Return the (x, y) coordinate for the center point of the cell that contains the specified text.  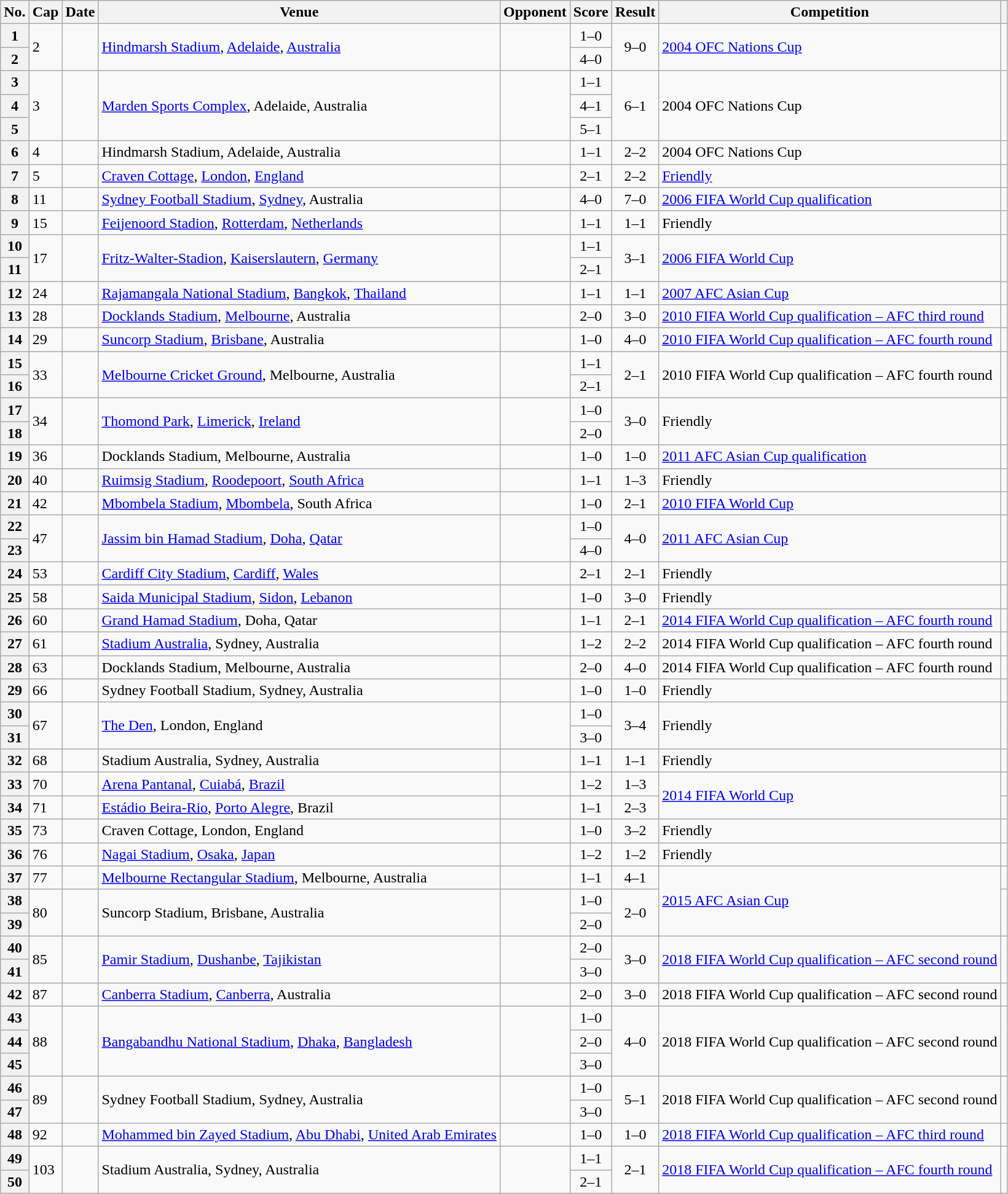
12 (15, 293)
Mohammed bin Zayed Stadium, Abu Dhabi, United Arab Emirates (299, 1135)
92 (45, 1135)
48 (15, 1135)
3–2 (635, 831)
2015 AFC Asian Cup (830, 901)
20 (15, 480)
2011 AFC Asian Cup (830, 538)
14 (15, 340)
9–0 (635, 47)
2006 FIFA World Cup (830, 257)
43 (15, 1018)
63 (45, 667)
66 (45, 691)
Arena Pantanal, Cuiabá, Brazil (299, 784)
Result (635, 12)
38 (15, 901)
2–3 (635, 807)
53 (45, 573)
21 (15, 503)
88 (45, 1041)
Cardiff City Stadium, Cardiff, Wales (299, 573)
Opponent (535, 12)
The Den, London, England (299, 726)
Pamir Stadium, Dushanbe, Tajikistan (299, 959)
Mbombela Stadium, Mbombela, South Africa (299, 503)
2014 FIFA World Cup (830, 796)
45 (15, 1065)
Cap (45, 12)
Melbourne Cricket Ground, Melbourne, Australia (299, 375)
Thomond Park, Limerick, Ireland (299, 422)
76 (45, 854)
58 (45, 597)
71 (45, 807)
Marden Sports Complex, Adelaide, Australia (299, 106)
49 (15, 1158)
35 (15, 831)
13 (15, 316)
Date (80, 12)
Estádio Beira-Rio, Porto Alegre, Brazil (299, 807)
26 (15, 620)
6–1 (635, 106)
Fritz-Walter-Stadion, Kaiserslautern, Germany (299, 257)
2010 FIFA World Cup qualification – AFC third round (830, 316)
Melbourne Rectangular Stadium, Melbourne, Australia (299, 878)
77 (45, 878)
25 (15, 597)
10 (15, 246)
80 (45, 913)
Score (591, 12)
Venue (299, 12)
68 (45, 761)
1 (15, 36)
Ruimsig Stadium, Roodepoort, South Africa (299, 480)
Feijenoord Stadion, Rotterdam, Netherlands (299, 222)
39 (15, 924)
32 (15, 761)
50 (15, 1182)
2018 FIFA World Cup qualification – AFC third round (830, 1135)
23 (15, 550)
Rajamangala National Stadium, Bangkok, Thailand (299, 293)
27 (15, 643)
2006 FIFA World Cup qualification (830, 199)
16 (15, 387)
Grand Hamad Stadium, Doha, Qatar (299, 620)
3–4 (635, 726)
89 (45, 1100)
Competition (830, 12)
Jassim bin Hamad Stadium, Doha, Qatar (299, 538)
60 (45, 620)
2010 FIFA World Cup (830, 503)
Canberra Stadium, Canberra, Australia (299, 994)
19 (15, 457)
18 (15, 433)
85 (45, 959)
2018 FIFA World Cup qualification – AFC fourth round (830, 1170)
9 (15, 222)
6 (15, 152)
No. (15, 12)
67 (45, 726)
87 (45, 994)
73 (45, 831)
37 (15, 878)
2011 AFC Asian Cup qualification (830, 457)
31 (15, 737)
46 (15, 1088)
22 (15, 527)
61 (45, 643)
44 (15, 1042)
3–1 (635, 257)
7–0 (635, 199)
2007 AFC Asian Cup (830, 293)
Nagai Stadium, Osaka, Japan (299, 854)
30 (15, 714)
Saida Municipal Stadium, Sidon, Lebanon (299, 597)
70 (45, 784)
8 (15, 199)
Bangabandhu National Stadium, Dhaka, Bangladesh (299, 1041)
103 (45, 1170)
7 (15, 176)
41 (15, 971)
